Detect which cell encompasses the target text, then output its [X, Y] center coordinate. 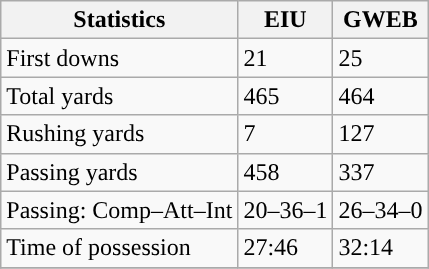
Passing: Comp–Att–Int [120, 210]
Time of possession [120, 248]
Statistics [120, 20]
25 [380, 58]
32:14 [380, 248]
458 [286, 172]
21 [286, 58]
Rushing yards [120, 134]
7 [286, 134]
Total yards [120, 96]
26–34–0 [380, 210]
EIU [286, 20]
GWEB [380, 20]
465 [286, 96]
First downs [120, 58]
337 [380, 172]
27:46 [286, 248]
127 [380, 134]
20–36–1 [286, 210]
464 [380, 96]
Passing yards [120, 172]
